Locate the cell with the specified text and output its [x, y] center coordinate. 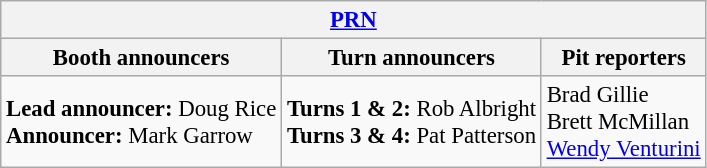
PRN [354, 20]
Booth announcers [142, 58]
Pit reporters [624, 58]
Turn announcers [412, 58]
Brad GillieBrett McMillanWendy Venturini [624, 122]
Turns 1 & 2: Rob AlbrightTurns 3 & 4: Pat Patterson [412, 122]
Lead announcer: Doug RiceAnnouncer: Mark Garrow [142, 122]
